For the text-containing cell, return its midpoint in [X, Y] coordinate format. 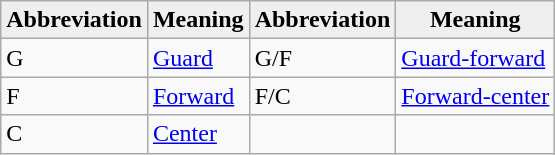
G/F [322, 58]
G [74, 58]
Forward-center [476, 96]
F [74, 96]
Forward [198, 96]
F/C [322, 96]
C [74, 134]
Center [198, 134]
Guard [198, 58]
Guard-forward [476, 58]
